For the text-containing cell, return its midpoint in [x, y] coordinate format. 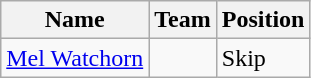
Mel Watchorn [75, 58]
Skip [263, 58]
Name [75, 20]
Position [263, 20]
Team [183, 20]
